Determine the [x, y] coordinate at the center of the cell enclosing the given text.  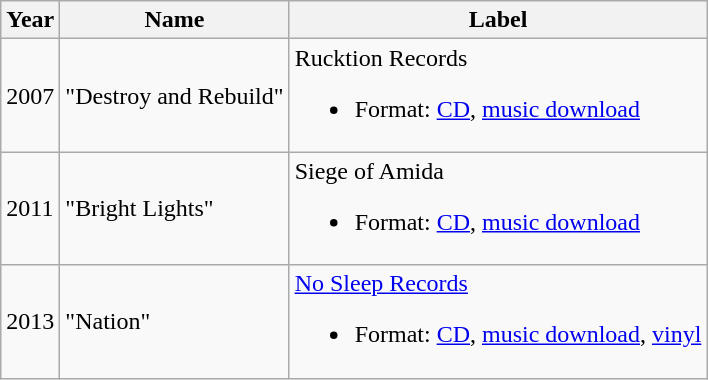
Siege of AmidaFormat: CD, music download [498, 208]
Rucktion RecordsFormat: CD, music download [498, 96]
2011 [30, 208]
"Bright Lights" [174, 208]
Year [30, 20]
2007 [30, 96]
No Sleep RecordsFormat: CD, music download, vinyl [498, 322]
2013 [30, 322]
"Destroy and Rebuild" [174, 96]
Name [174, 20]
"Nation" [174, 322]
Label [498, 20]
